Determine the (x, y) coordinate at the center of the cell enclosing the given text.  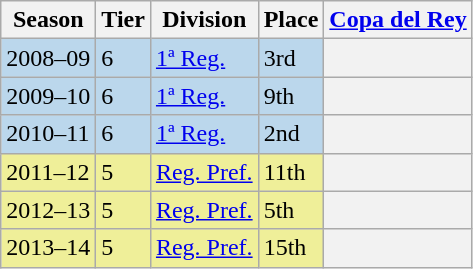
3rd (291, 58)
15th (291, 248)
2013–14 (48, 248)
Division (204, 20)
Tier (124, 20)
Copa del Rey (398, 20)
Season (48, 20)
2010–11 (48, 134)
Place (291, 20)
11th (291, 172)
2009–10 (48, 96)
9th (291, 96)
2008–09 (48, 58)
2012–13 (48, 210)
2nd (291, 134)
2011–12 (48, 172)
5th (291, 210)
